Extract the [x, y] coordinate from the center of the cell holding the provided text.  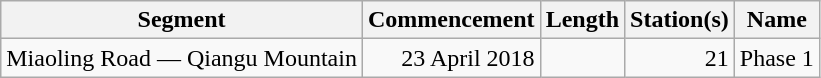
Length [582, 20]
Miaoling Road — Qiangu Mountain [182, 58]
Phase 1 [776, 58]
Commencement [451, 20]
Name [776, 20]
23 April 2018 [451, 58]
Segment [182, 20]
21 [680, 58]
Station(s) [680, 20]
